Determine the (X, Y) coordinate at the center of the cell enclosing the given text.  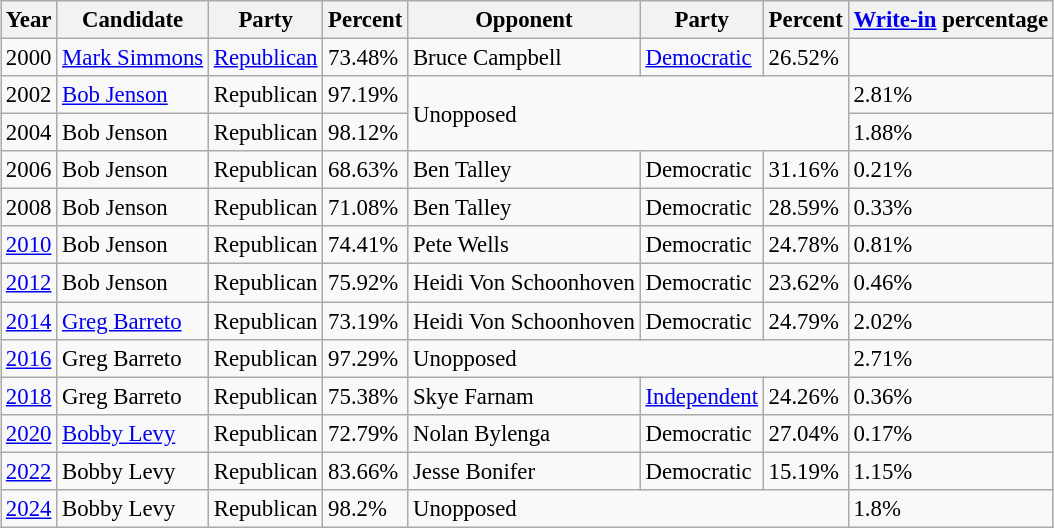
Independent (702, 396)
2.71% (950, 358)
0.17% (950, 433)
1.8% (950, 508)
0.21% (950, 170)
24.26% (806, 396)
2004 (29, 133)
2010 (29, 245)
Skye Farnam (524, 396)
Candidate (133, 20)
97.29% (366, 358)
24.79% (806, 321)
0.36% (950, 396)
24.78% (806, 245)
Mark Simmons (133, 57)
98.12% (366, 133)
2016 (29, 358)
73.19% (366, 321)
Nolan Bylenga (524, 433)
2002 (29, 95)
27.04% (806, 433)
73.48% (366, 57)
1.15% (950, 471)
Bruce Campbell (524, 57)
Jesse Bonifer (524, 471)
2014 (29, 321)
2.02% (950, 321)
0.33% (950, 208)
97.19% (366, 95)
28.59% (806, 208)
83.66% (366, 471)
0.81% (950, 245)
75.38% (366, 396)
2.81% (950, 95)
68.63% (366, 170)
98.2% (366, 508)
2000 (29, 57)
75.92% (366, 283)
0.46% (950, 283)
2022 (29, 471)
Opponent (524, 20)
2006 (29, 170)
23.62% (806, 283)
71.08% (366, 208)
2018 (29, 396)
26.52% (806, 57)
15.19% (806, 471)
2008 (29, 208)
1.88% (950, 133)
74.41% (366, 245)
Write-in percentage (950, 20)
2012 (29, 283)
2024 (29, 508)
72.79% (366, 433)
Year (29, 20)
Pete Wells (524, 245)
31.16% (806, 170)
2020 (29, 433)
